Return [x, y] of the center of cell containing provided text 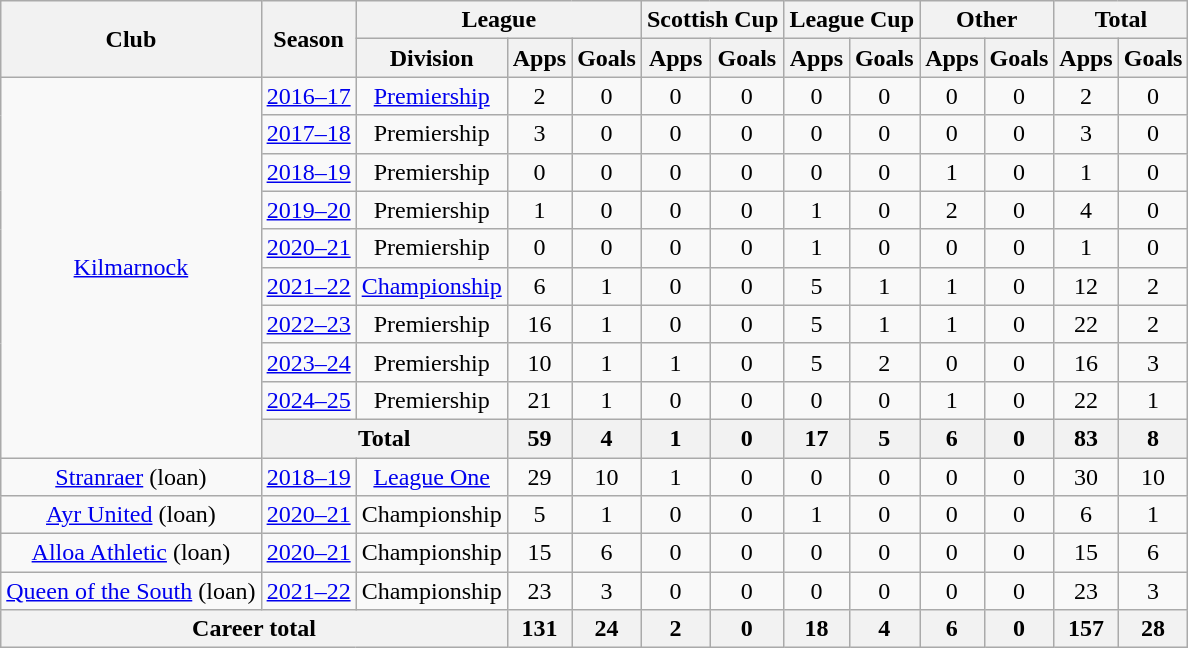
8 [1153, 438]
24 [607, 629]
59 [539, 438]
Queen of the South (loan) [131, 591]
21 [539, 400]
30 [1086, 477]
Division [432, 58]
League One [432, 477]
2024–25 [308, 400]
Scottish Cup [712, 20]
Ayr United (loan) [131, 515]
157 [1086, 629]
2019–20 [308, 210]
League [498, 20]
Stranraer (loan) [131, 477]
12 [1086, 286]
83 [1086, 438]
Season [308, 39]
2017–18 [308, 134]
League Cup [852, 20]
2016–17 [308, 96]
Career total [254, 629]
Kilmarnock [131, 268]
2023–24 [308, 362]
18 [816, 629]
Other [987, 20]
Alloa Athletic (loan) [131, 553]
28 [1153, 629]
17 [816, 438]
Club [131, 39]
29 [539, 477]
131 [539, 629]
2022–23 [308, 324]
